For the text-containing cell, return its midpoint in [x, y] coordinate format. 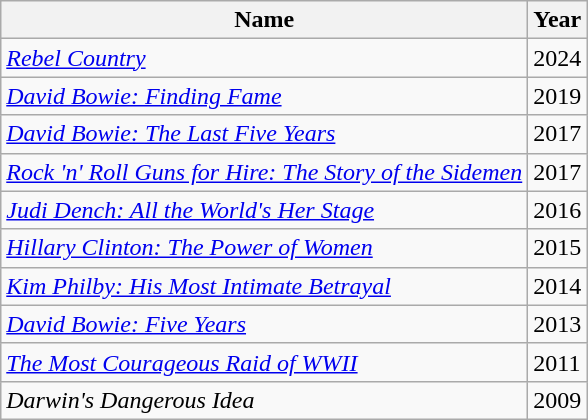
Rebel Country [264, 58]
2024 [558, 58]
2016 [558, 210]
Darwin's Dangerous Idea [264, 400]
2019 [558, 96]
Rock 'n' Roll Guns for Hire: The Story of the Sidemen [264, 172]
The Most Courageous Raid of WWII [264, 362]
Year [558, 20]
2013 [558, 324]
Hillary Clinton: The Power of Women [264, 248]
Judi Dench: All the World's Her Stage [264, 210]
2014 [558, 286]
2011 [558, 362]
David Bowie: Five Years [264, 324]
Kim Philby: His Most Intimate Betrayal [264, 286]
2009 [558, 400]
Name [264, 20]
David Bowie: Finding Fame [264, 96]
2015 [558, 248]
David Bowie: The Last Five Years [264, 134]
